Find where the given text appears and provide that cell's center as (X, Y) coordinate. 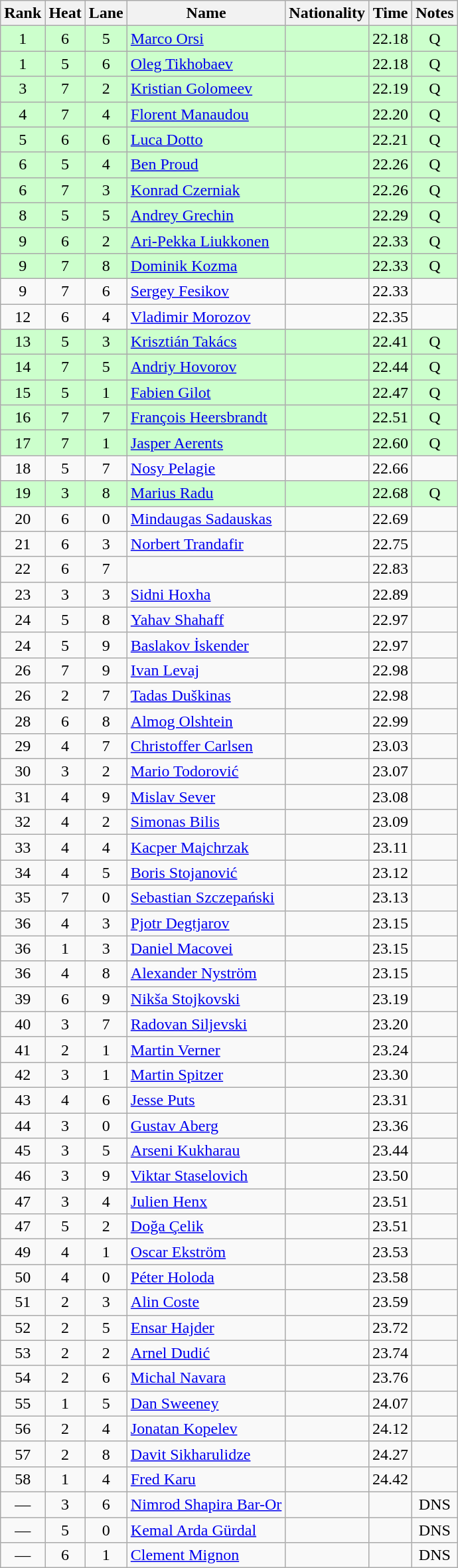
22 (23, 569)
Nosy Pelagie (206, 468)
Time (390, 13)
22.35 (390, 317)
43 (23, 1100)
Ben Proud (206, 165)
Pjotr Degtjarov (206, 923)
Notes (435, 13)
22.60 (390, 443)
Rank (23, 13)
Mindaugas Sadauskas (206, 519)
29 (23, 746)
Péter Holoda (206, 1277)
21 (23, 544)
23.58 (390, 1277)
22.68 (390, 493)
15 (23, 392)
Jasper Aerents (206, 443)
Martin Verner (206, 1049)
23.72 (390, 1328)
23.08 (390, 797)
28 (23, 721)
Alexander Nyström (206, 974)
Lane (106, 13)
Jesse Puts (206, 1100)
Yahav Shahaff (206, 620)
Marco Orsi (206, 39)
Andrey Grechin (206, 215)
24.12 (390, 1429)
23.50 (390, 1176)
22.51 (390, 418)
Almog Olshtein (206, 721)
54 (23, 1378)
Jonatan Kopelev (206, 1429)
23 (23, 594)
23.11 (390, 847)
23.19 (390, 999)
17 (23, 443)
57 (23, 1454)
Baslakov İskender (206, 645)
23.03 (390, 746)
22.83 (390, 569)
22.41 (390, 342)
Daniel Macovei (206, 948)
Vladimir Morozov (206, 317)
19 (23, 493)
Fabien Gilot (206, 392)
Radovan Siljevski (206, 1024)
41 (23, 1049)
22.20 (390, 114)
Ari-Pekka Liukkonen (206, 240)
56 (23, 1429)
Norbert Trandafir (206, 544)
23.74 (390, 1353)
39 (23, 999)
Mislav Sever (206, 797)
22.89 (390, 594)
22.66 (390, 468)
23.44 (390, 1151)
Kacper Majchrzak (206, 847)
Ivan Levaj (206, 670)
Sidni Hoxha (206, 594)
Heat (65, 13)
23.09 (390, 822)
Arnel Dudić (206, 1353)
Dominik Kozma (206, 266)
51 (23, 1302)
32 (23, 822)
22.44 (390, 367)
Michal Navara (206, 1378)
Sergey Fesikov (206, 291)
46 (23, 1176)
14 (23, 367)
23.53 (390, 1252)
22.99 (390, 721)
Tadas Duškinas (206, 695)
Oleg Tikhobaev (206, 64)
François Heersbrandt (206, 418)
40 (23, 1024)
23.59 (390, 1302)
Sebastian Szczepański (206, 898)
Dan Sweeney (206, 1403)
23.30 (390, 1075)
22.75 (390, 544)
16 (23, 418)
49 (23, 1252)
45 (23, 1151)
34 (23, 873)
55 (23, 1403)
23.76 (390, 1378)
Boris Stojanović (206, 873)
24.07 (390, 1403)
12 (23, 317)
50 (23, 1277)
Gustav Aberg (206, 1126)
42 (23, 1075)
Christoffer Carlsen (206, 746)
Doğa Çelik (206, 1227)
52 (23, 1328)
Simonas Bilis (206, 822)
Mario Todorović (206, 772)
24.27 (390, 1454)
Nikša Stojkovski (206, 999)
Andriy Hovorov (206, 367)
18 (23, 468)
Alin Coste (206, 1302)
33 (23, 847)
22.29 (390, 215)
Nimrod Shapira Bar-Or (206, 1504)
58 (23, 1479)
Martin Spitzer (206, 1075)
22.21 (390, 139)
Davit Sikharulidze (206, 1454)
Viktar Staselovich (206, 1176)
Luca Dotto (206, 139)
23.12 (390, 873)
20 (23, 519)
Julien Henx (206, 1201)
Kemal Arda Gürdal (206, 1529)
23.20 (390, 1024)
Krisztián Takács (206, 342)
Marius Radu (206, 493)
Oscar Ekström (206, 1252)
53 (23, 1353)
31 (23, 797)
23.07 (390, 772)
Nationality (327, 13)
Ensar Hajder (206, 1328)
22.47 (390, 392)
Arseni Kukharau (206, 1151)
22.19 (390, 89)
Clement Mignon (206, 1555)
23.31 (390, 1100)
Name (206, 13)
13 (23, 342)
35 (23, 898)
Kristian Golomeev (206, 89)
Fred Karu (206, 1479)
44 (23, 1126)
Konrad Czerniak (206, 190)
Florent Manaudou (206, 114)
23.24 (390, 1049)
30 (23, 772)
23.36 (390, 1126)
22.69 (390, 519)
23.13 (390, 898)
24.42 (390, 1479)
